Provide the [x, y] coordinate of the cell's center where the given text is located.  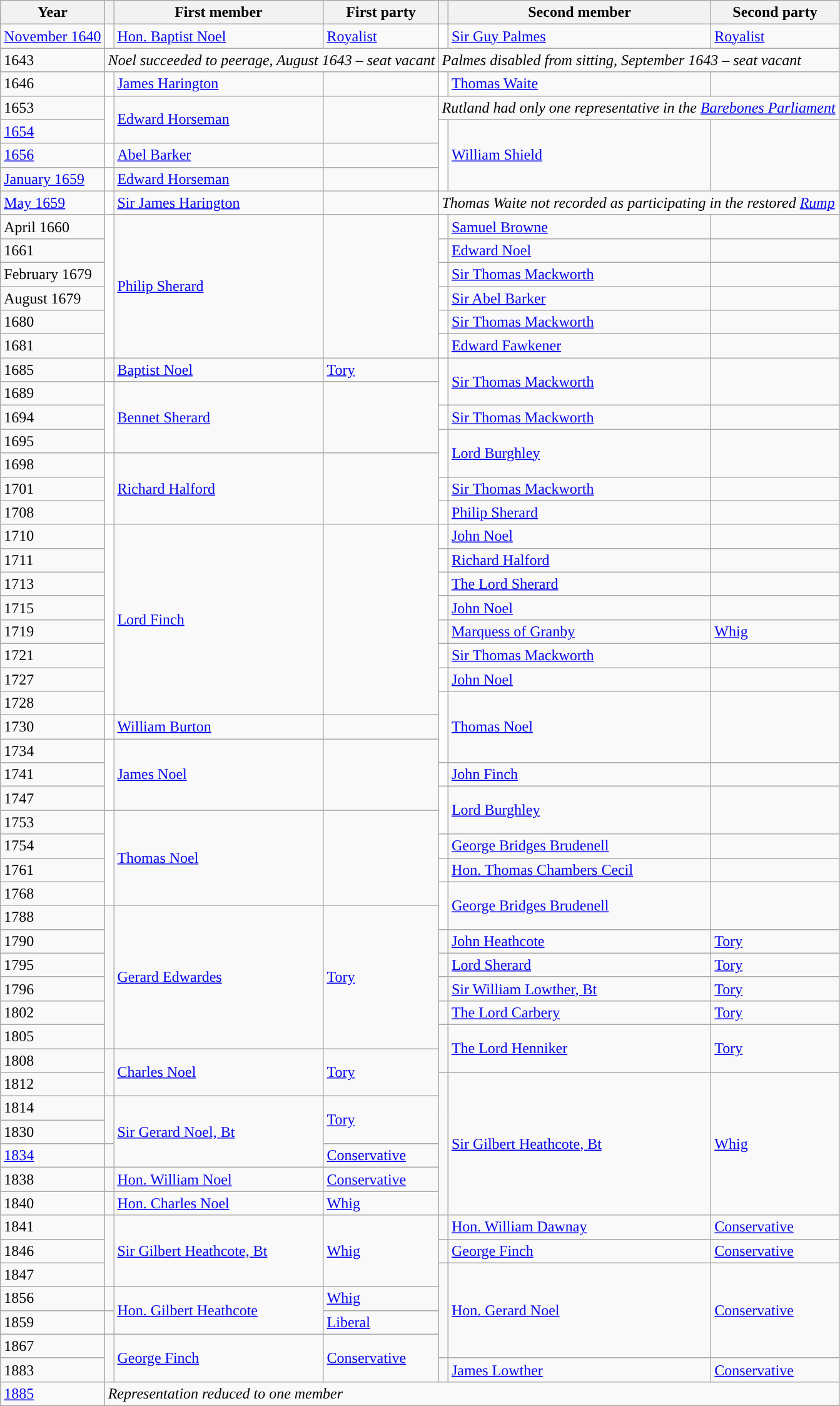
1856 [53, 1298]
1661 [53, 250]
1713 [53, 584]
James Noel [219, 775]
August 1679 [53, 298]
1685 [53, 370]
Thomas Waite not recorded as participating in the restored Rump [639, 203]
Edward Noel [579, 250]
1859 [53, 1322]
Marquess of Granby [579, 631]
Thomas Waite [579, 84]
1761 [53, 870]
1719 [53, 631]
1754 [53, 846]
Gerard Edwardes [219, 977]
1814 [53, 1108]
1681 [53, 346]
1689 [53, 394]
Palmes disabled from sitting, September 1643 – seat vacant [639, 60]
April 1660 [53, 227]
1788 [53, 917]
Hon. Gilbert Heathcote [219, 1310]
Sir Guy Palmes [579, 36]
1790 [53, 941]
Liberal [381, 1322]
1883 [53, 1370]
1795 [53, 965]
1867 [53, 1346]
Noel succeeded to peerage, August 1643 – seat vacant [271, 60]
1841 [53, 1227]
1727 [53, 679]
Rutland had only one representative in the Barebones Parliament [639, 108]
1846 [53, 1251]
First party [381, 13]
Sir Gerard Noel, Bt [219, 1132]
Bennet Sherard [219, 417]
1802 [53, 1012]
Samuel Browne [579, 227]
1834 [53, 1156]
Second member [579, 13]
1796 [53, 989]
1646 [53, 84]
1830 [53, 1132]
1656 [53, 155]
John Finch [579, 775]
Abel Barker [219, 155]
1643 [53, 60]
1653 [53, 108]
1708 [53, 512]
Year [53, 13]
1698 [53, 465]
1695 [53, 441]
The Lord Henniker [579, 1048]
Representation reduced to one member [472, 1393]
1847 [53, 1275]
Lord Sherard [579, 965]
Hon. Charles Noel [219, 1203]
February 1679 [53, 274]
William Shield [579, 155]
1721 [53, 655]
First member [219, 13]
1747 [53, 798]
Hon. Baptist Noel [219, 36]
The Lord Carbery [579, 1012]
1805 [53, 1036]
1694 [53, 417]
Hon. Gerard Noel [579, 1310]
1741 [53, 775]
May 1659 [53, 203]
James Lowther [579, 1370]
1753 [53, 822]
1728 [53, 703]
1885 [53, 1393]
Sir James Harington [219, 203]
John Heathcote [579, 941]
Second party [775, 13]
Baptist Noel [219, 370]
1812 [53, 1084]
Sir William Lowther, Bt [579, 989]
The Lord Sherard [579, 584]
Hon. William Noel [219, 1179]
1680 [53, 322]
Hon. William Dawnay [579, 1227]
Lord Finch [219, 619]
1840 [53, 1203]
1730 [53, 727]
January 1659 [53, 179]
Charles Noel [219, 1072]
1808 [53, 1061]
James Harington [219, 84]
1838 [53, 1179]
1701 [53, 489]
1734 [53, 751]
1710 [53, 536]
1715 [53, 608]
William Burton [219, 727]
November 1640 [53, 36]
Sir Abel Barker [579, 298]
1654 [53, 131]
1768 [53, 894]
Hon. Thomas Chambers Cecil [579, 870]
1711 [53, 560]
Edward Fawkener [579, 346]
